Pinpoint the cell where the given text exists, returning its [X, Y] midpoint coordinate. 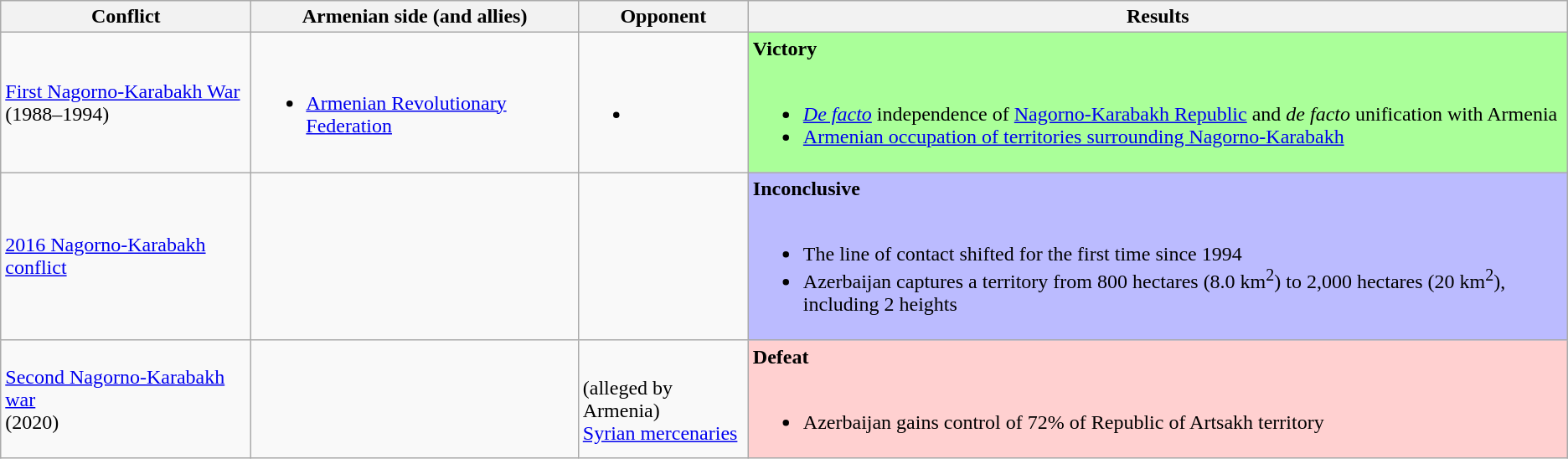
Armenian side (and allies) [415, 17]
2016 Nagorno-Karabakh conflict [126, 256]
Opponent [663, 17]
Second Nagorno-Karabakh war (2020) [126, 399]
(alleged by Armenia) Syrian mercenaries [663, 399]
Results [1158, 17]
Armenian Revolutionary Federation [415, 102]
Conflict [126, 17]
First Nagorno-Karabakh War (1988–1994) [126, 102]
DefeatAzerbaijan gains control of 72% of Republic of Artsakh territory [1158, 399]
